Find where the given text appears and provide that cell's center as (X, Y) coordinate. 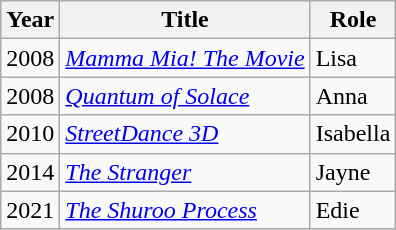
StreetDance 3D (185, 134)
Role (353, 20)
2021 (30, 210)
Quantum of Solace (185, 96)
Lisa (353, 58)
Edie (353, 210)
Isabella (353, 134)
Anna (353, 96)
2014 (30, 172)
Jayne (353, 172)
Title (185, 20)
The Stranger (185, 172)
Year (30, 20)
The Shuroo Process (185, 210)
2010 (30, 134)
Mamma Mia! The Movie (185, 58)
